For the text-containing cell, return its midpoint in (x, y) coordinate format. 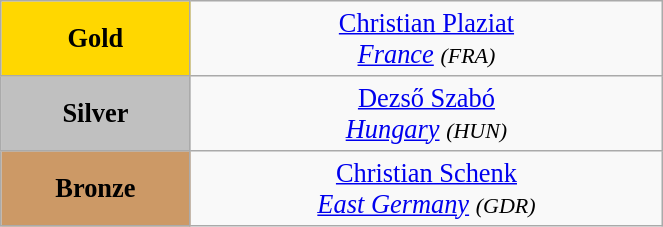
Christian PlaziatFrance (FRA) (426, 38)
Silver (96, 112)
Bronze (96, 188)
Dezső SzabóHungary (HUN) (426, 112)
Gold (96, 38)
Christian SchenkEast Germany (GDR) (426, 188)
